Extract the (X, Y) coordinate from the center of the cell holding the provided text.  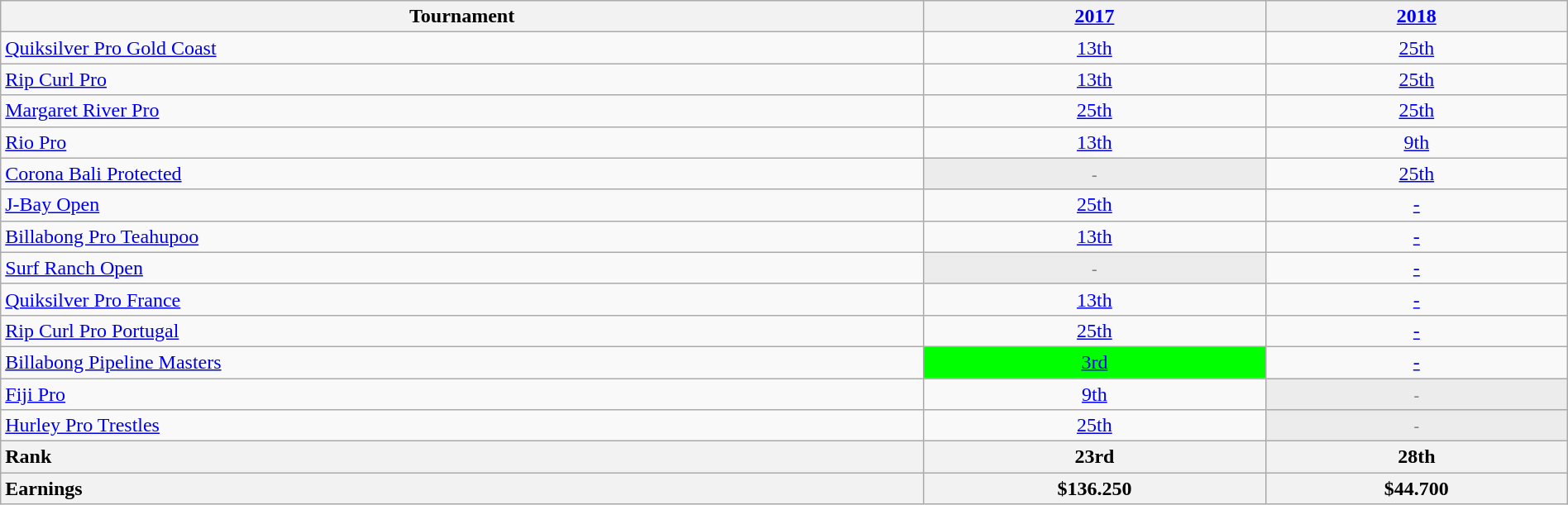
Surf Ranch Open (462, 268)
Rip Curl Pro Portugal (462, 331)
Billabong Pipeline Masters (462, 362)
$136.250 (1094, 488)
Margaret River Pro (462, 111)
Rio Pro (462, 142)
J-Bay Open (462, 205)
Corona Bali Protected (462, 174)
2017 (1094, 17)
3rd (1094, 362)
Rip Curl Pro (462, 79)
28th (1416, 457)
Fiji Pro (462, 394)
Billabong Pro Teahupoo (462, 236)
Hurley Pro Trestles (462, 426)
Earnings (462, 488)
2018 (1416, 17)
Quiksilver Pro France (462, 299)
Quiksilver Pro Gold Coast (462, 48)
Rank (462, 457)
$44.700 (1416, 488)
Tournament (462, 17)
23rd (1094, 457)
